Return [x, y] of the center of cell containing provided text 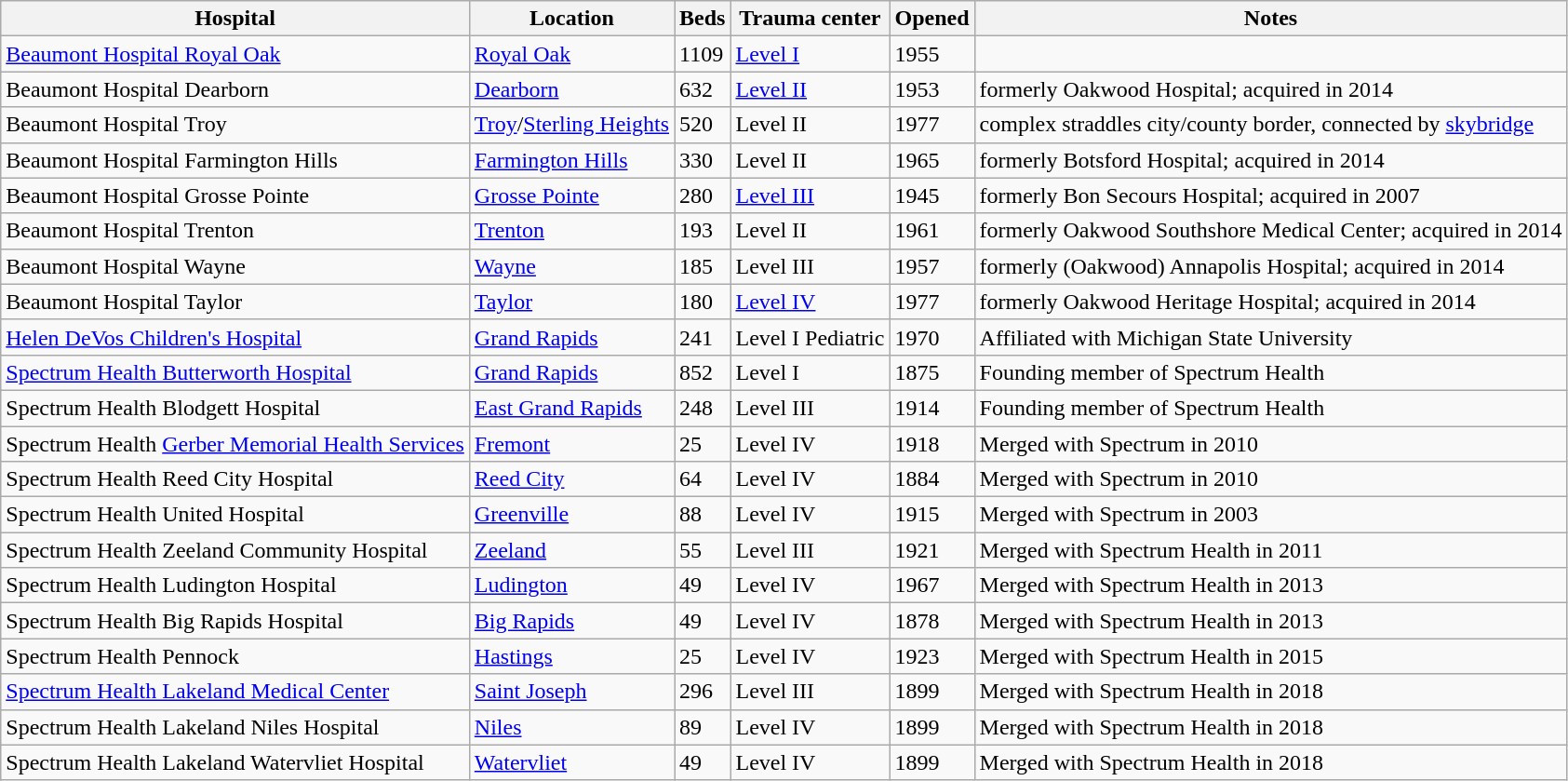
Royal Oak [571, 54]
Merged with Spectrum Health in 2011 [1271, 550]
formerly Oakwood Hospital; acquired in 2014 [1271, 89]
330 [703, 160]
Reed City [571, 479]
1923 [932, 656]
241 [703, 337]
Hastings [571, 656]
Fremont [571, 444]
Wayne [571, 266]
Beaumont Hospital Troy [235, 125]
Opened [932, 19]
Niles [571, 727]
formerly Bon Secours Hospital; acquired in 2007 [1271, 195]
1967 [932, 586]
248 [703, 408]
Taylor [571, 302]
Greenville [571, 515]
Beaumont Hospital Grosse Pointe [235, 195]
Merged with Spectrum Health in 2015 [1271, 656]
formerly Oakwood Southshore Medical Center; acquired in 2014 [1271, 231]
Watervliet [571, 762]
Grosse Pointe [571, 195]
64 [703, 479]
852 [703, 372]
Ludington [571, 586]
Spectrum Health Ludington Hospital [235, 586]
280 [703, 195]
Beds [703, 19]
1957 [932, 266]
1109 [703, 54]
Spectrum Health Reed City Hospital [235, 479]
1915 [932, 515]
185 [703, 266]
Beaumont Hospital Trenton [235, 231]
Zeeland [571, 550]
Farmington Hills [571, 160]
1955 [932, 54]
Notes [1271, 19]
Spectrum Health Big Rapids Hospital [235, 621]
1918 [932, 444]
Level I Pediatric [810, 337]
East Grand Rapids [571, 408]
formerly (Oakwood) Annapolis Hospital; acquired in 2014 [1271, 266]
180 [703, 302]
Beaumont Hospital Wayne [235, 266]
1878 [932, 621]
Spectrum Health Butterworth Hospital [235, 372]
formerly Botsford Hospital; acquired in 2014 [1271, 160]
1945 [932, 195]
Helen DeVos Children's Hospital [235, 337]
Spectrum Health United Hospital [235, 515]
1914 [932, 408]
55 [703, 550]
632 [703, 89]
Big Rapids [571, 621]
Hospital [235, 19]
Beaumont Hospital Farmington Hills [235, 160]
Spectrum Health Blodgett Hospital [235, 408]
Trenton [571, 231]
520 [703, 125]
Trauma center [810, 19]
Spectrum Health Zeeland Community Hospital [235, 550]
1961 [932, 231]
Affiliated with Michigan State University [1271, 337]
Spectrum Health Gerber Memorial Health Services [235, 444]
1970 [932, 337]
Spectrum Health Pennock [235, 656]
Spectrum Health Lakeland Medical Center [235, 692]
88 [703, 515]
1965 [932, 160]
Beaumont Hospital Royal Oak [235, 54]
296 [703, 692]
Spectrum Health Lakeland Watervliet Hospital [235, 762]
1884 [932, 479]
193 [703, 231]
Troy/Sterling Heights [571, 125]
Location [571, 19]
Saint Joseph [571, 692]
formerly Oakwood Heritage Hospital; acquired in 2014 [1271, 302]
1875 [932, 372]
Dearborn [571, 89]
1921 [932, 550]
89 [703, 727]
Beaumont Hospital Dearborn [235, 89]
1953 [932, 89]
Spectrum Health Lakeland Niles Hospital [235, 727]
Beaumont Hospital Taylor [235, 302]
complex straddles city/county border, connected by skybridge [1271, 125]
Merged with Spectrum in 2003 [1271, 515]
